Capture the cell that displays the provided text and extract its [X, Y] central coordinate. 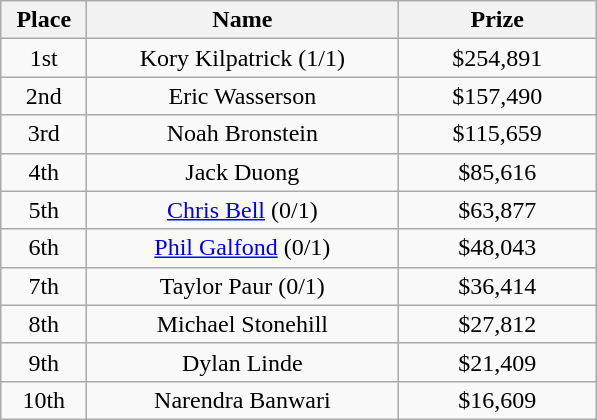
$16,609 [498, 400]
4th [44, 172]
Taylor Paur (0/1) [242, 286]
Place [44, 20]
$157,490 [498, 96]
1st [44, 58]
Kory Kilpatrick (1/1) [242, 58]
9th [44, 362]
8th [44, 324]
2nd [44, 96]
Prize [498, 20]
Phil Galfond (0/1) [242, 248]
3rd [44, 134]
$21,409 [498, 362]
$36,414 [498, 286]
Michael Stonehill [242, 324]
Noah Bronstein [242, 134]
7th [44, 286]
5th [44, 210]
$27,812 [498, 324]
$254,891 [498, 58]
Jack Duong [242, 172]
Chris Bell (0/1) [242, 210]
Name [242, 20]
$85,616 [498, 172]
Dylan Linde [242, 362]
6th [44, 248]
$63,877 [498, 210]
$48,043 [498, 248]
$115,659 [498, 134]
Narendra Banwari [242, 400]
10th [44, 400]
Eric Wasserson [242, 96]
